Capture the cell that displays the provided text and extract its [X, Y] central coordinate. 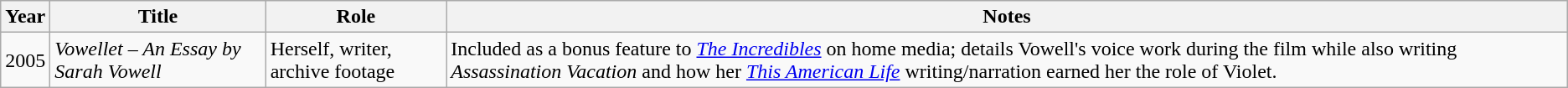
Vowellet – An Essay by Sarah Vowell [157, 60]
2005 [25, 60]
Year [25, 17]
Title [157, 17]
Herself, writer, archive footage [356, 60]
Notes [1007, 17]
Role [356, 17]
